Search for the cell housing the specified text and yield its [x, y] center coordinate. 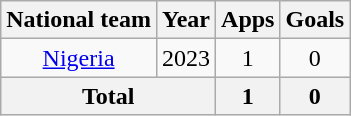
Apps [248, 20]
Total [108, 96]
Nigeria [79, 58]
National team [79, 20]
2023 [186, 58]
Goals [315, 20]
Year [186, 20]
